Find where the given text appears and provide that cell's center as [X, Y] coordinate. 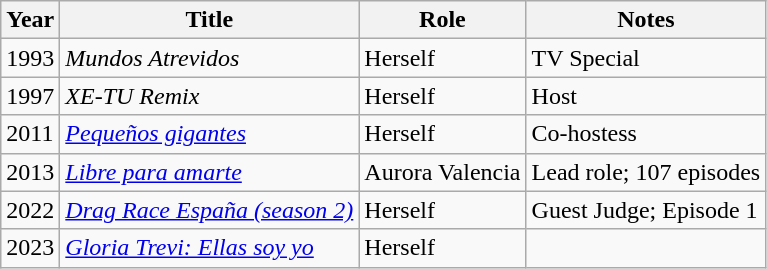
Drag Race España (season 2) [210, 210]
Pequeños gigantes [210, 134]
Title [210, 20]
1997 [30, 96]
Co-hostess [646, 134]
2022 [30, 210]
TV Special [646, 58]
Year [30, 20]
Gloria Trevi: Ellas soy yo [210, 248]
2011 [30, 134]
Libre para amarte [210, 172]
Guest Judge; Episode 1 [646, 210]
XE-TU Remix [210, 96]
Mundos Atrevidos [210, 58]
Lead role; 107 episodes [646, 172]
Aurora Valencia [442, 172]
Role [442, 20]
Notes [646, 20]
Host [646, 96]
1993 [30, 58]
2013 [30, 172]
2023 [30, 248]
